From the cell containing the given text, extract its center point as [X, Y] coordinate. 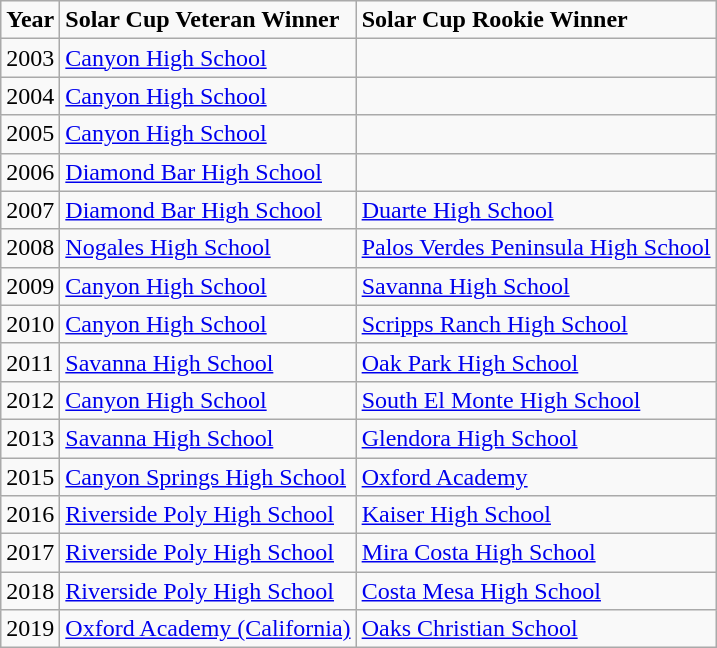
2004 [30, 96]
Oak Park High School [536, 362]
2009 [30, 286]
Scripps Ranch High School [536, 324]
South El Monte High School [536, 400]
2019 [30, 629]
2008 [30, 248]
2003 [30, 58]
Solar Cup Rookie Winner [536, 20]
2013 [30, 438]
2016 [30, 515]
2017 [30, 553]
Solar Cup Veteran Winner [208, 20]
2015 [30, 477]
2012 [30, 400]
2006 [30, 172]
2011 [30, 362]
Mira Costa High School [536, 553]
Year [30, 20]
Glendora High School [536, 438]
Nogales High School [208, 248]
Canyon Springs High School [208, 477]
2005 [30, 134]
2018 [30, 591]
Kaiser High School [536, 515]
Palos Verdes Peninsula High School [536, 248]
Costa Mesa High School [536, 591]
2010 [30, 324]
Oxford Academy [536, 477]
Duarte High School [536, 210]
Oaks Christian School [536, 629]
Oxford Academy (California) [208, 629]
2007 [30, 210]
